Capture the cell that displays the provided text and extract its [X, Y] central coordinate. 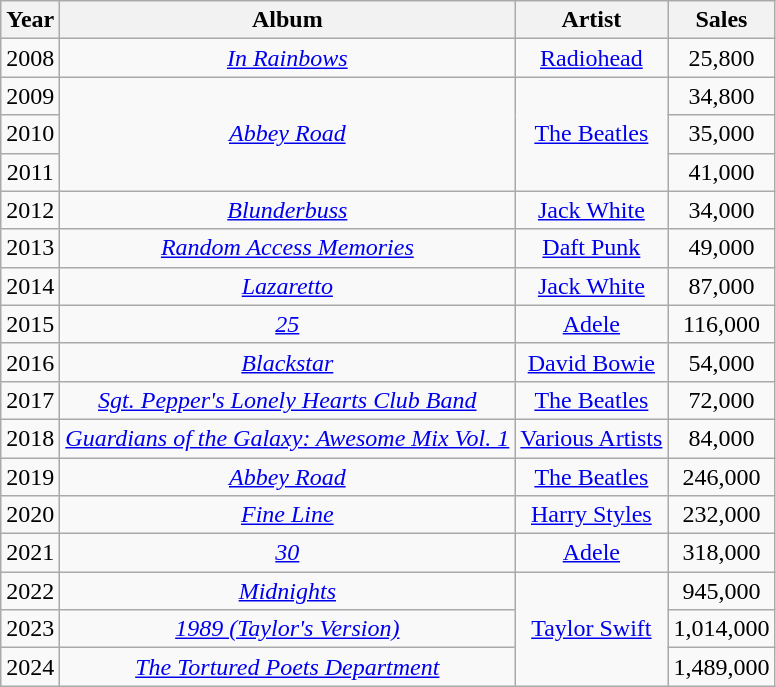
2016 [30, 362]
232,000 [722, 515]
Artist [592, 20]
2019 [30, 477]
Blunderbuss [288, 210]
Guardians of the Galaxy: Awesome Mix Vol. 1 [288, 438]
41,000 [722, 172]
In Rainbows [288, 58]
Fine Line [288, 515]
Midnights [288, 591]
Random Access Memories [288, 248]
34,000 [722, 210]
2008 [30, 58]
2012 [30, 210]
30 [288, 553]
116,000 [722, 324]
David Bowie [592, 362]
Sgt. Pepper's Lonely Hearts Club Band [288, 400]
Year [30, 20]
945,000 [722, 591]
2010 [30, 134]
25 [288, 324]
2021 [30, 553]
1,489,000 [722, 667]
1,014,000 [722, 629]
Lazaretto [288, 286]
Daft Punk [592, 248]
2024 [30, 667]
34,800 [722, 96]
Blackstar [288, 362]
2014 [30, 286]
72,000 [722, 400]
2022 [30, 591]
2023 [30, 629]
2018 [30, 438]
Album [288, 20]
87,000 [722, 286]
Radiohead [592, 58]
2017 [30, 400]
246,000 [722, 477]
84,000 [722, 438]
2013 [30, 248]
2015 [30, 324]
35,000 [722, 134]
318,000 [722, 553]
Taylor Swift [592, 629]
2011 [30, 172]
54,000 [722, 362]
1989 (Taylor's Version) [288, 629]
25,800 [722, 58]
Various Artists [592, 438]
Harry Styles [592, 515]
The Tortured Poets Department [288, 667]
Sales [722, 20]
49,000 [722, 248]
2020 [30, 515]
2009 [30, 96]
